Determine the (x, y) coordinate at the center of the cell enclosing the given text.  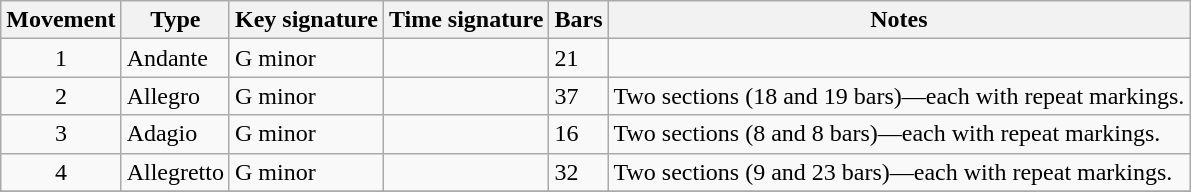
Movement (61, 20)
16 (578, 134)
Key signature (306, 20)
4 (61, 172)
Two sections (18 and 19 bars)—each with repeat markings. (899, 96)
1 (61, 58)
Notes (899, 20)
Andante (175, 58)
Two sections (8 and 8 bars)—each with repeat markings. (899, 134)
21 (578, 58)
Allegro (175, 96)
2 (61, 96)
Adagio (175, 134)
3 (61, 134)
Type (175, 20)
37 (578, 96)
Allegretto (175, 172)
32 (578, 172)
Two sections (9 and 23 bars)—each with repeat markings. (899, 172)
Bars (578, 20)
Time signature (466, 20)
